For the text-containing cell, return its midpoint in [x, y] coordinate format. 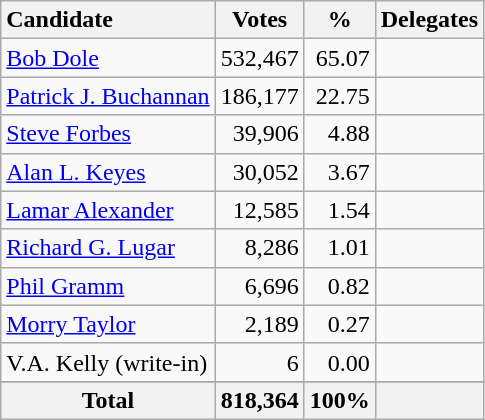
V.A. Kelly (write-in) [108, 362]
6,696 [260, 286]
3.67 [340, 172]
39,906 [260, 134]
1.54 [340, 210]
6 [260, 362]
Morry Taylor [108, 324]
Richard G. Lugar [108, 248]
818,364 [260, 400]
Delegates [429, 20]
Alan L. Keyes [108, 172]
186,177 [260, 96]
0.82 [340, 286]
532,467 [260, 58]
8,286 [260, 248]
Lamar Alexander [108, 210]
0.27 [340, 324]
22.75 [340, 96]
100% [340, 400]
Total [108, 400]
4.88 [340, 134]
1.01 [340, 248]
Steve Forbes [108, 134]
Patrick J. Buchannan [108, 96]
2,189 [260, 324]
30,052 [260, 172]
0.00 [340, 362]
65.07 [340, 58]
Phil Gramm [108, 286]
Candidate [108, 20]
12,585 [260, 210]
Bob Dole [108, 58]
Votes [260, 20]
% [340, 20]
